Identify which cell holds the provided text, then report its [X, Y] central coordinate. 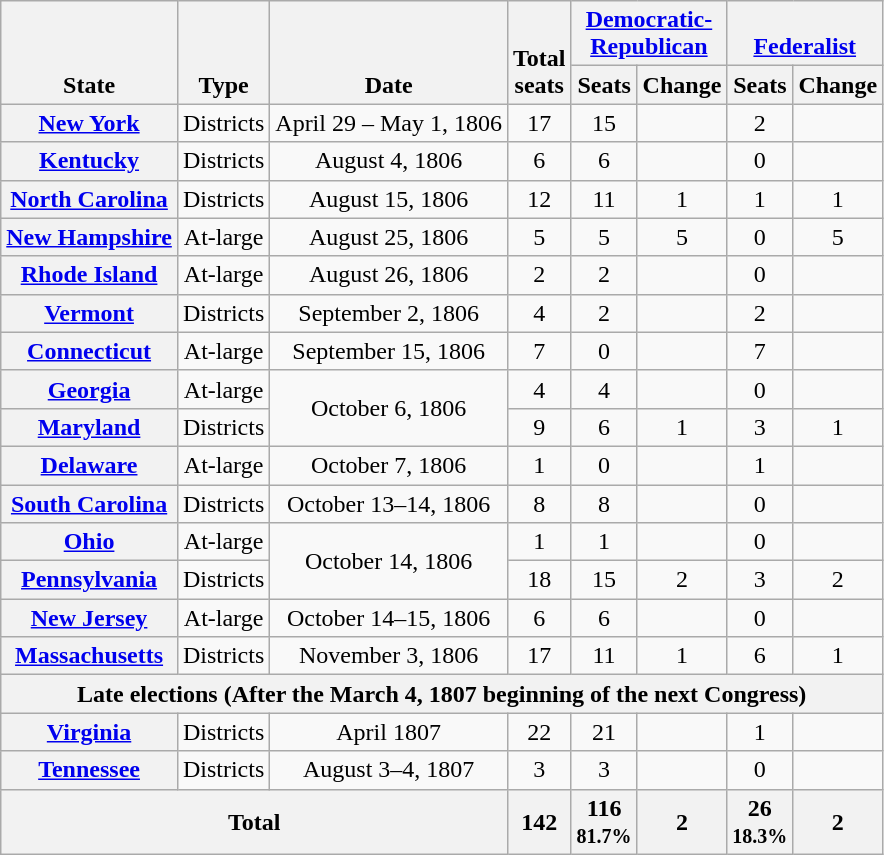
State [90, 52]
Delaware [90, 465]
Type [223, 52]
Late elections (After the March 4, 1807 beginning of the next Congress) [442, 694]
October 7, 1806 [389, 465]
Vermont [90, 313]
New Hampshire [90, 237]
October 14, 1806 [389, 561]
August 26, 1806 [389, 275]
Date [389, 52]
Virginia [90, 732]
October 14–15, 1806 [389, 618]
August 15, 1806 [389, 199]
Tennessee [90, 770]
April 1807 [389, 732]
Massachusetts [90, 656]
Connecticut [90, 351]
Federalist [805, 34]
August 25, 1806 [389, 237]
Maryland [90, 427]
Ohio [90, 542]
9 [539, 427]
New York [90, 123]
September 2, 1806 [389, 313]
April 29 – May 1, 1806 [389, 123]
New Jersey [90, 618]
18 [539, 580]
22 [539, 732]
November 3, 1806 [389, 656]
October 6, 1806 [389, 408]
Totalseats [539, 52]
October 13–14, 1806 [389, 503]
2618.3% [760, 822]
September 15, 1806 [389, 351]
Rhode Island [90, 275]
Total [254, 822]
Kentucky [90, 161]
August 3–4, 1807 [389, 770]
Democratic-Republican [649, 34]
12 [539, 199]
Pennsylvania [90, 580]
11681.7% [604, 822]
North Carolina [90, 199]
142 [539, 822]
August 4, 1806 [389, 161]
South Carolina [90, 503]
21 [604, 732]
Georgia [90, 389]
